Search for the cell housing the specified text and yield its (x, y) center coordinate. 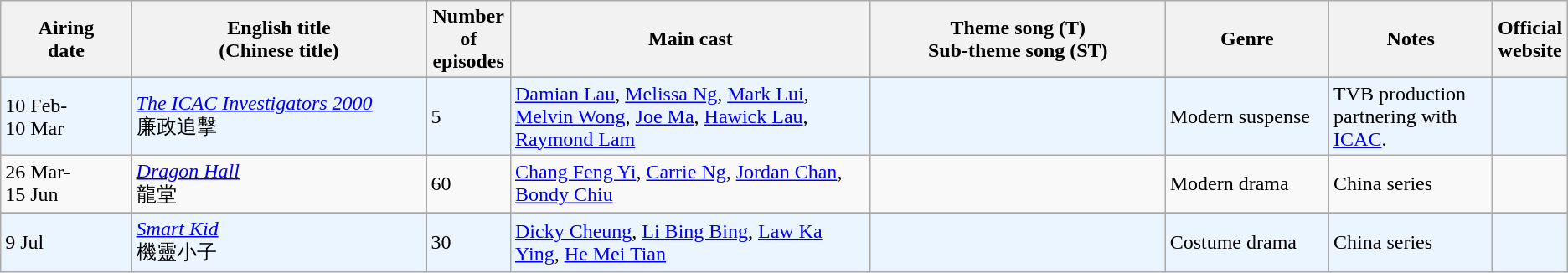
Official website (1529, 39)
Genre (1246, 39)
Smart Kid 機靈小子 (279, 242)
30 (469, 242)
Theme song (T) Sub-theme song (ST) (1018, 39)
Chang Feng Yi, Carrie Ng, Jordan Chan, Bondy Chiu (690, 184)
Airingdate (66, 39)
10 Feb- 10 Mar (66, 116)
English title (Chinese title) (279, 39)
5 (469, 116)
Costume drama (1246, 242)
Dicky Cheung, Li Bing Bing, Law Ka Ying, He Mei Tian (690, 242)
Number of episodes (469, 39)
26 Mar- 15 Jun (66, 184)
Modern suspense (1246, 116)
Damian Lau, Melissa Ng, Mark Lui, Melvin Wong, Joe Ma, Hawick Lau, Raymond Lam (690, 116)
Dragon Hall 龍堂 (279, 184)
Notes (1411, 39)
60 (469, 184)
TVB production partnering with ICAC. (1411, 116)
Modern drama (1246, 184)
The ICAC Investigators 2000 廉政追擊 (279, 116)
Main cast (690, 39)
9 Jul (66, 242)
